Determine the (x, y) coordinate at the center of the cell enclosing the given text.  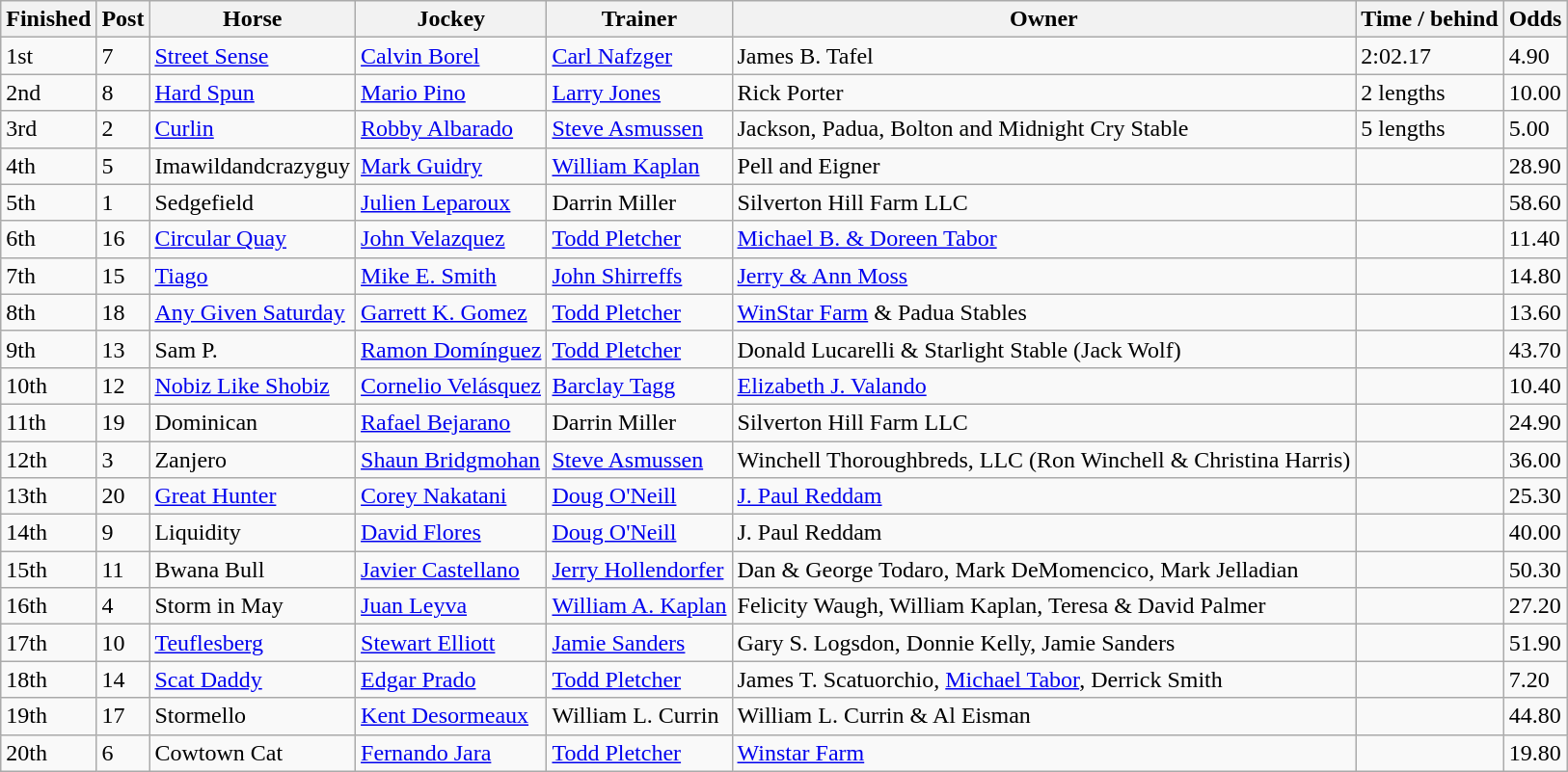
13.60 (1535, 312)
Dan & George Todaro, Mark DeMomencico, Mark Jelladian (1043, 570)
Scat Daddy (253, 679)
7.20 (1535, 679)
51.90 (1535, 643)
27.20 (1535, 606)
6 (123, 753)
Mario Pino (451, 93)
Calvin Borel (451, 56)
50.30 (1535, 570)
Stewart Elliott (451, 643)
Sedgefield (253, 202)
Michael B. & Doreen Tabor (1043, 239)
Teuflesberg (253, 643)
Kent Desormeaux (451, 716)
Winchell Thoroughbreds, LLC (Ron Winchell & Christina Harris) (1043, 460)
Fernando Jara (451, 753)
15 (123, 276)
5th (48, 202)
7 (123, 56)
Larry Jones (639, 93)
Time / behind (1429, 19)
8th (48, 312)
11 (123, 570)
11th (48, 422)
12 (123, 386)
Jackson, Padua, Bolton and Midnight Cry Stable (1043, 129)
28.90 (1535, 166)
Bwana Bull (253, 570)
5 (123, 166)
WinStar Farm & Padua Stables (1043, 312)
Street Sense (253, 56)
Liquidity (253, 533)
14 (123, 679)
Juan Leyva (451, 606)
Pell and Eigner (1043, 166)
Robby Albarado (451, 129)
William A. Kaplan (639, 606)
Great Hunter (253, 496)
Winstar Farm (1043, 753)
36.00 (1535, 460)
James T. Scatuorchio, Michael Tabor, Derrick Smith (1043, 679)
4th (48, 166)
4.90 (1535, 56)
5 lengths (1429, 129)
Garrett K. Gomez (451, 312)
14th (48, 533)
Cornelio Velásquez (451, 386)
12th (48, 460)
3 (123, 460)
Circular Quay (253, 239)
2:02.17 (1429, 56)
Jerry & Ann Moss (1043, 276)
Sam P. (253, 349)
Julien Leparoux (451, 202)
Barclay Tagg (639, 386)
4 (123, 606)
Mike E. Smith (451, 276)
Gary S. Logsdon, Donnie Kelly, Jamie Sanders (1043, 643)
9th (48, 349)
16 (123, 239)
44.80 (1535, 716)
1st (48, 56)
Jockey (451, 19)
18 (123, 312)
John Shirreffs (639, 276)
20th (48, 753)
2nd (48, 93)
Rafael Bejarano (451, 422)
Curlin (253, 129)
11.40 (1535, 239)
Nobiz Like Shobiz (253, 386)
Felicity Waugh, William Kaplan, Teresa & David Palmer (1043, 606)
Elizabeth J. Valando (1043, 386)
10 (123, 643)
19 (123, 422)
Dominican (253, 422)
Horse (253, 19)
Mark Guidry (451, 166)
Any Given Saturday (253, 312)
24.90 (1535, 422)
Rick Porter (1043, 93)
6th (48, 239)
Stormello (253, 716)
16th (48, 606)
Corey Nakatani (451, 496)
William Kaplan (639, 166)
John Velazquez (451, 239)
Zanjero (253, 460)
Jamie Sanders (639, 643)
2 (123, 129)
Imawildandcrazyguy (253, 166)
17 (123, 716)
Trainer (639, 19)
Ramon Domínguez (451, 349)
5.00 (1535, 129)
10th (48, 386)
10.00 (1535, 93)
Tiago (253, 276)
Shaun Bridgmohan (451, 460)
Carl Nafzger (639, 56)
Post (123, 19)
20 (123, 496)
43.70 (1535, 349)
William L. Currin & Al Eisman (1043, 716)
Javier Castellano (451, 570)
Finished (48, 19)
William L. Currin (639, 716)
15th (48, 570)
Storm in May (253, 606)
9 (123, 533)
Jerry Hollendorfer (639, 570)
Hard Spun (253, 93)
58.60 (1535, 202)
10.40 (1535, 386)
David Flores (451, 533)
Owner (1043, 19)
19.80 (1535, 753)
18th (48, 679)
25.30 (1535, 496)
James B. Tafel (1043, 56)
14.80 (1535, 276)
7th (48, 276)
8 (123, 93)
Donald Lucarelli & Starlight Stable (Jack Wolf) (1043, 349)
13 (123, 349)
3rd (48, 129)
Cowtown Cat (253, 753)
40.00 (1535, 533)
Edgar Prado (451, 679)
2 lengths (1429, 93)
Odds (1535, 19)
1 (123, 202)
19th (48, 716)
13th (48, 496)
17th (48, 643)
